Capture the cell that displays the provided text and extract its (x, y) central coordinate. 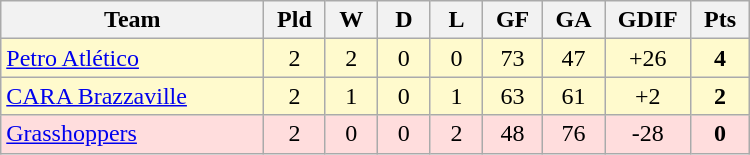
GA (573, 20)
-28 (648, 134)
61 (573, 96)
Team (132, 20)
4 (720, 58)
L (456, 20)
D (404, 20)
+2 (648, 96)
73 (513, 58)
Grasshoppers (132, 134)
W (352, 20)
48 (513, 134)
+26 (648, 58)
CARA Brazzaville (132, 96)
Pld (294, 20)
63 (513, 96)
GF (513, 20)
Pts (720, 20)
GDIF (648, 20)
76 (573, 134)
47 (573, 58)
Petro Atlético (132, 58)
